Scan for the cell matching the given text and deliver its (x, y) coordinate at center. 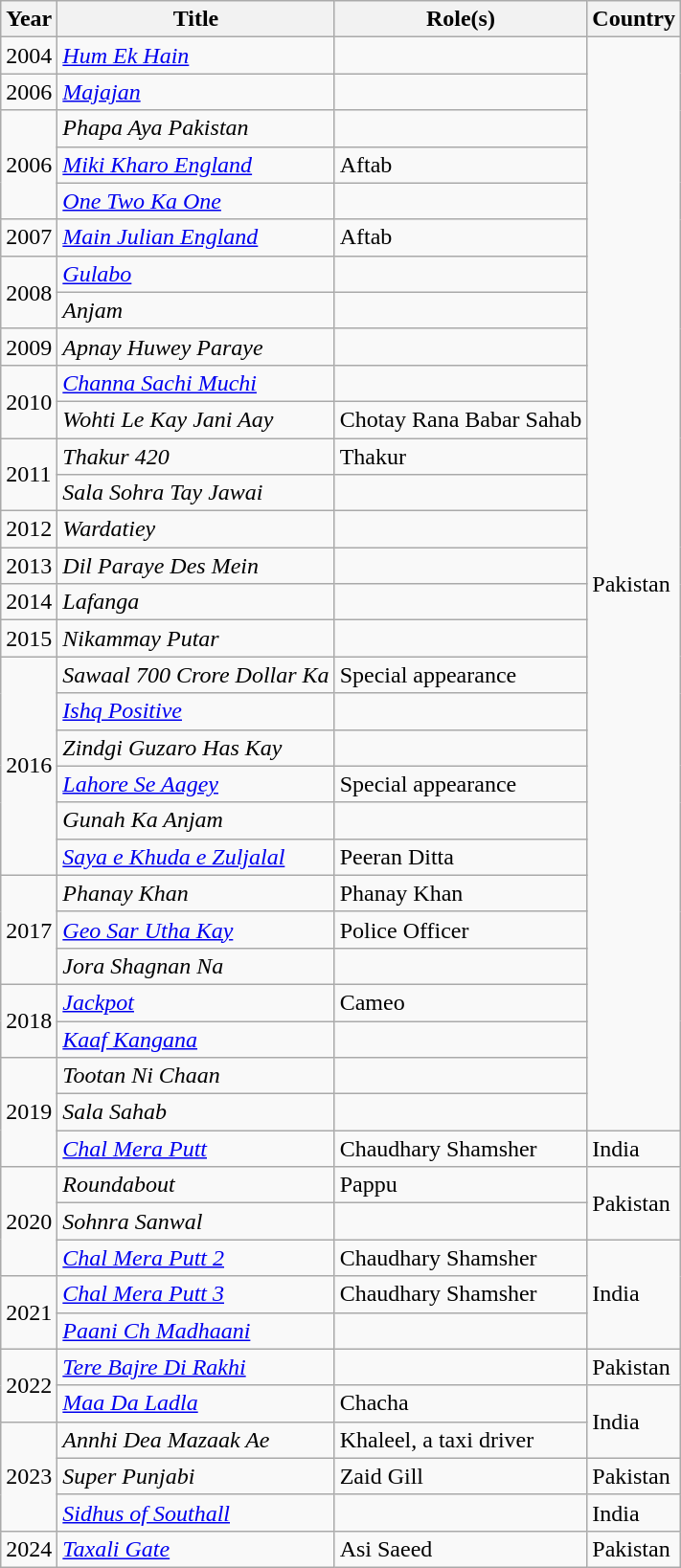
Majajan (195, 92)
Jackpot (195, 1002)
Wohti Le Kay Jani Aay (195, 419)
2009 (29, 347)
2004 (29, 56)
2012 (29, 529)
Wardatiey (195, 529)
Role(s) (461, 19)
2022 (29, 1385)
Asi Saeed (461, 1549)
Year (29, 19)
Annhi Dea Mazaak Ae (195, 1440)
Title (195, 19)
2007 (29, 237)
Gulabo (195, 274)
Khaleel, a taxi driver (461, 1440)
Sawaal 700 Crore Dollar Ka (195, 675)
Paani Ch Madhaani (195, 1331)
Pappu (461, 1185)
Tootan Ni Chaan (195, 1076)
Sohnra Sanwal (195, 1221)
Sala Sohra Tay Jawai (195, 493)
2011 (29, 475)
Sala Sahab (195, 1112)
Police Officer (461, 930)
Country (634, 19)
Zindgi Guzaro Has Kay (195, 748)
Apnay Huwey Paraye (195, 347)
Gunah Ka Anjam (195, 820)
Channa Sachi Muchi (195, 383)
Chacha (461, 1403)
Hum Ek Hain (195, 56)
Peeran Ditta (461, 857)
Ishq Positive (195, 711)
Miki Kharo England (195, 165)
2010 (29, 401)
2021 (29, 1312)
Main Julian England (195, 237)
Saya e Khuda e Zuljalal (195, 857)
2014 (29, 602)
Kaaf Kangana (195, 1039)
Chotay Rana Babar Sahab (461, 419)
Taxali Gate (195, 1549)
2016 (29, 766)
Lahore Se Aagey (195, 784)
2024 (29, 1549)
Chal Mera Putt (195, 1149)
2017 (29, 930)
Zaid Gill (461, 1476)
Dil Paraye Des Mein (195, 566)
Jora Shagnan Na (195, 966)
Roundabout (195, 1185)
Super Punjabi (195, 1476)
2019 (29, 1112)
2023 (29, 1476)
2020 (29, 1221)
Sidhus of Southall (195, 1512)
Thakur 420 (195, 457)
Lafanga (195, 602)
Cameo (461, 1002)
Phapa Aya Pakistan (195, 128)
One Two Ka One (195, 201)
2013 (29, 566)
Thakur (461, 457)
2008 (29, 292)
Geo Sar Utha Kay (195, 930)
Maa Da Ladla (195, 1403)
Anjam (195, 310)
Nikammay Putar (195, 638)
Chal Mera Putt 3 (195, 1294)
Tere Bajre Di Rakhi (195, 1367)
2018 (29, 1020)
2015 (29, 638)
Chal Mera Putt 2 (195, 1258)
